From the cell containing the given text, extract its center point as [X, Y] coordinate. 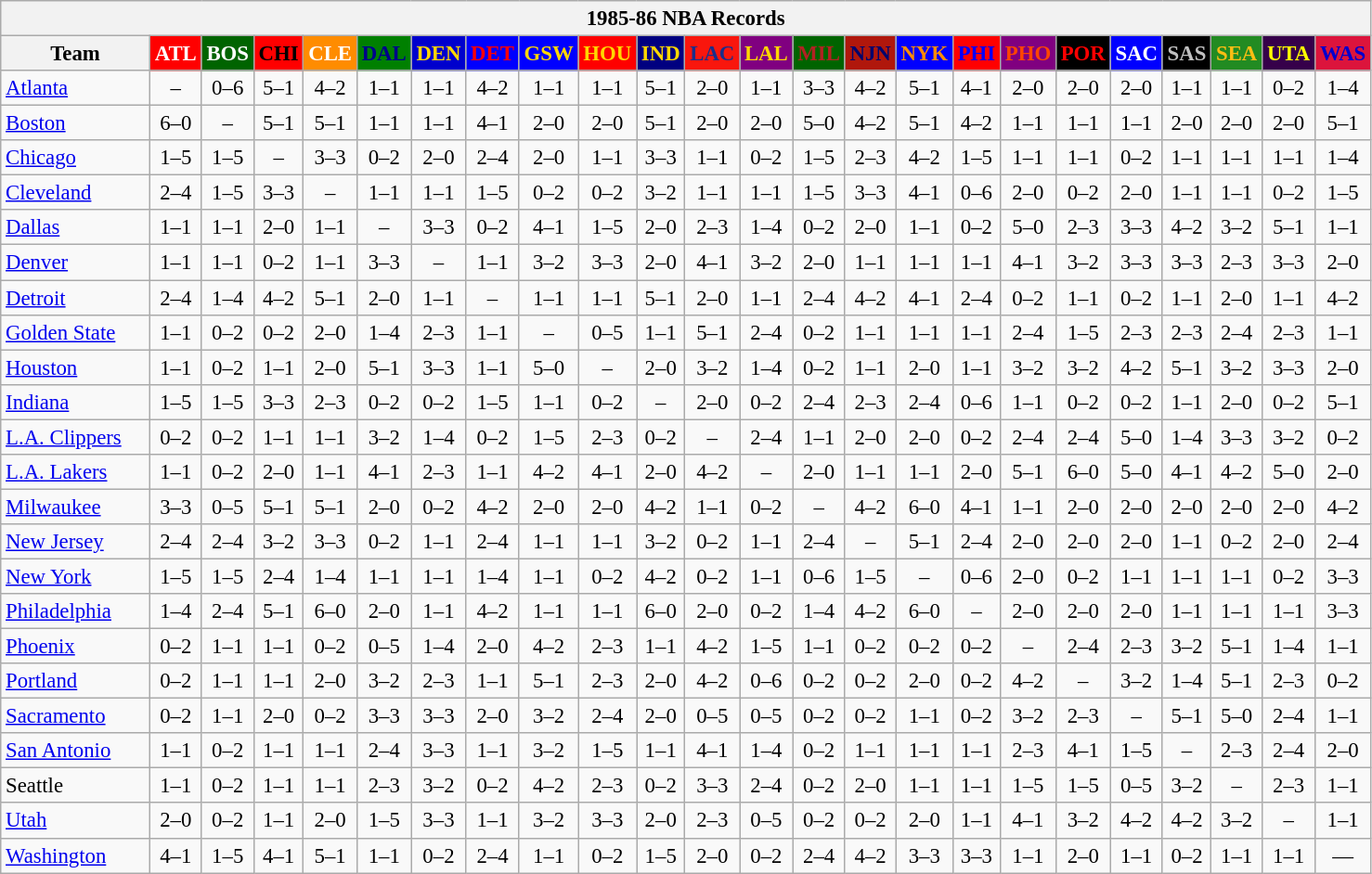
L.A. Lakers [76, 472]
Seattle [76, 786]
DEN [438, 54]
Golden State [76, 332]
SAC [1136, 54]
Houston [76, 367]
SEA [1236, 54]
Portland [76, 681]
Washington [76, 855]
Boston [76, 123]
Cleveland [76, 193]
Atlanta [76, 88]
Chicago [76, 158]
IND [661, 54]
BOS [227, 54]
Phoenix [76, 647]
Milwaukee [76, 507]
ATL [175, 54]
POR [1082, 54]
NYK [925, 54]
LAL [767, 54]
GSW [549, 54]
NJN [871, 54]
New York [76, 576]
DAL [384, 54]
UTA [1288, 54]
Sacramento [76, 716]
Denver [76, 263]
MIL [819, 54]
CLE [330, 54]
— [1343, 855]
HOU [607, 54]
Utah [76, 821]
New Jersey [76, 542]
1985-86 NBA Records [686, 19]
Dallas [76, 227]
Team [76, 54]
L.A. Clippers [76, 437]
LAC [713, 54]
Detroit [76, 298]
CHI [278, 54]
WAS [1343, 54]
PHI [977, 54]
Philadelphia [76, 611]
SAS [1186, 54]
DET [492, 54]
PHO [1028, 54]
Indiana [76, 402]
San Antonio [76, 751]
